Search for the cell housing the specified text and yield its [X, Y] center coordinate. 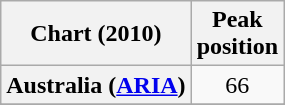
Chart (2010) [96, 34]
Peakposition [237, 34]
66 [237, 85]
Australia (ARIA) [96, 85]
